Return the [x, y] coordinate for the center point of the cell that contains the specified text.  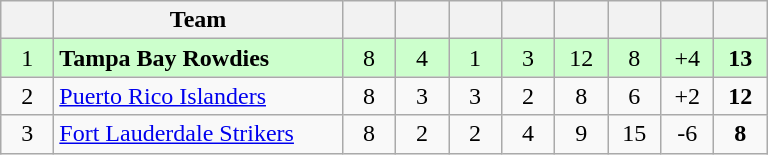
+4 [688, 58]
+2 [688, 96]
Fort Lauderdale Strikers [198, 134]
Tampa Bay Rowdies [198, 58]
-6 [688, 134]
13 [740, 58]
Puerto Rico Islanders [198, 96]
9 [582, 134]
Team [198, 20]
15 [634, 134]
6 [634, 96]
